Extract the (X, Y) coordinate from the center of the cell holding the provided text.  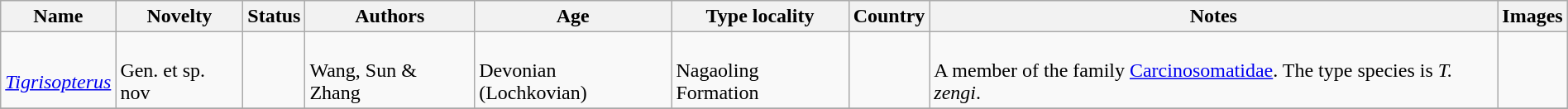
Novelty (179, 17)
Age (573, 17)
Images (1532, 17)
Status (275, 17)
Authors (390, 17)
Tigrisopterus (58, 70)
Wang, Sun & Zhang (390, 70)
Country (889, 17)
Type locality (760, 17)
A member of the family Carcinosomatidae. The type species is T. zengi. (1214, 70)
Gen. et sp. nov (179, 70)
Devonian (Lochkovian) (573, 70)
Name (58, 17)
Notes (1214, 17)
Nagaoling Formation (760, 70)
